Determine the (X, Y) coordinate at the center of the cell enclosing the given text.  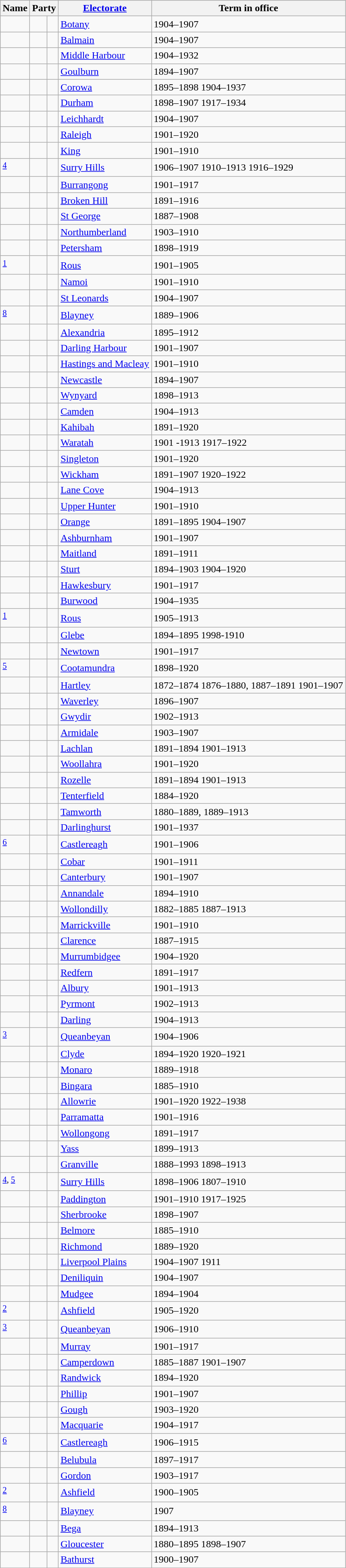
1885–1887 1901–1907 (248, 1362)
1901 -1913 1917–1922 (248, 443)
Middle Harbour (105, 56)
1894–1913 (248, 1528)
1904–1920 (248, 956)
1894–1920 1920–1921 (248, 1054)
Gloucester (105, 1544)
Bingara (105, 1085)
1891–1920 (248, 427)
Lachlan (105, 748)
1894–1903 1904–1920 (248, 569)
Tenterfield (105, 796)
Waratah (105, 443)
1900–1905 (248, 1492)
1889–1920 (248, 1246)
1894–1910 (248, 893)
1887–1908 (248, 216)
Albury (105, 988)
Woollahra (105, 764)
Richmond (105, 1246)
Murrumbidgee (105, 956)
1904–1917 (248, 1425)
Newcastle (105, 380)
1904–1906 (248, 1037)
Clarence (105, 940)
Term in office (248, 8)
1895–1912 (248, 332)
Bega (105, 1528)
1888–1993 1898–1913 (248, 1165)
Redfern (105, 972)
Deniliquin (105, 1278)
Macquarie (105, 1425)
Liverpool Plains (105, 1262)
Armidale (105, 733)
Parramatta (105, 1117)
Marrickville (105, 925)
1904–1907 1911 (248, 1262)
Camperdown (105, 1362)
4 (15, 168)
1891–1907 1920–1922 (248, 474)
1891–1911 (248, 553)
Party (44, 8)
Gough (105, 1409)
1901–1916 (248, 1117)
Burrangong (105, 185)
1901–1913 (248, 988)
Allowrie (105, 1101)
1898–1913 (248, 396)
Darlinghurst (105, 827)
1901–1905 (248, 265)
1891–1895 1904–1907 (248, 522)
Tamworth (105, 811)
King (105, 150)
Balmain (105, 40)
Murray (105, 1346)
1905–1920 (248, 1311)
Burwood (105, 601)
Rozelle (105, 780)
Cootamundra (105, 668)
Electorate (105, 8)
Wynyard (105, 396)
Granville (105, 1165)
1898–1920 (248, 668)
St George (105, 216)
Singleton (105, 459)
1903–1910 (248, 232)
1872–1874 1876–1880, 1887–1891 1901–1907 (248, 685)
Alexandria (105, 332)
Hartley (105, 685)
1880–1895 1898–1907 (248, 1544)
Camden (105, 411)
1882–1885 1887–1913 (248, 909)
1880–1889, 1889–1913 (248, 811)
Upper Hunter (105, 506)
Name (15, 8)
Randwick (105, 1378)
1904–1935 (248, 601)
Yass (105, 1149)
Paddington (105, 1199)
1907 (248, 1511)
1901–1906 (248, 844)
1906–1907 1910–1913 1916–1929 (248, 168)
Canterbury (105, 877)
Durham (105, 103)
1906–1915 (248, 1443)
Hawkesbury (105, 585)
5 (15, 668)
1904–1932 (248, 56)
St Leonards (105, 298)
Gordon (105, 1475)
1901–1910 1917–1925 (248, 1199)
Mudgee (105, 1294)
1889–1906 (248, 315)
1889–1918 (248, 1070)
Kahibah (105, 427)
1898–1919 (248, 248)
Newtown (105, 651)
Ashburnham (105, 537)
Namoi (105, 282)
1898–1907 1917–1934 (248, 103)
Wollondilly (105, 909)
1903–1907 (248, 733)
1903–1920 (248, 1409)
Sturt (105, 569)
Leichhardt (105, 119)
Bathurst (105, 1560)
1898–1907 (248, 1214)
Darling Harbour (105, 348)
Monaro (105, 1070)
Belmore (105, 1230)
Sherbrooke (105, 1214)
1897–1917 (248, 1460)
Wollongong (105, 1133)
Raleigh (105, 134)
Goulburn (105, 71)
Cobar (105, 862)
Wickham (105, 474)
Gwydir (105, 717)
1894–1920 (248, 1378)
Phillip (105, 1394)
1894–1895 1998-1910 (248, 635)
1887–1915 (248, 940)
1898–1906 1807–1910 (248, 1182)
Corowa (105, 87)
Clyde (105, 1054)
Darling (105, 1020)
1884–1920 (248, 796)
Waverley (105, 701)
1896–1907 (248, 701)
Petersham (105, 248)
Belubula (105, 1460)
1905–1913 (248, 618)
Broken Hill (105, 200)
Glebe (105, 635)
1900–1907 (248, 1560)
Hastings and Macleay (105, 364)
1894–1904 (248, 1294)
1901–1937 (248, 827)
1903–1917 (248, 1475)
1891–1916 (248, 200)
Pyrmont (105, 1004)
1901–1911 (248, 862)
Lane Cove (105, 490)
Orange (105, 522)
Botany (105, 24)
1899–1913 (248, 1149)
1895–1898 1904–1937 (248, 87)
Annandale (105, 893)
1901–1920 1922–1938 (248, 1101)
Northumberland (105, 232)
4, 5 (15, 1182)
Maitland (105, 553)
1906–1910 (248, 1329)
